Identify which cell holds the provided text, then report its (x, y) central coordinate. 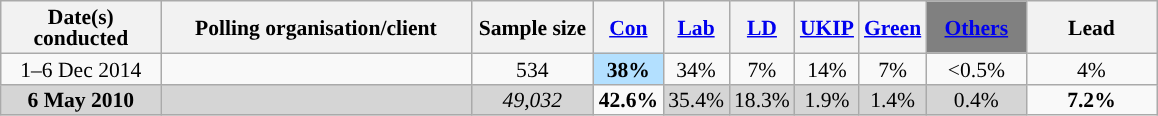
Lead (1091, 27)
4% (1091, 68)
<0.5% (976, 68)
Sample size (532, 27)
18.3% (762, 100)
0.4% (976, 100)
7.2% (1091, 100)
6 May 2010 (81, 100)
34% (696, 68)
1.9% (827, 100)
49,032 (532, 100)
Date(s)conducted (81, 27)
1–6 Dec 2014 (81, 68)
Polling organisation/client (316, 27)
Others (976, 27)
Con (628, 27)
Lab (696, 27)
1.4% (892, 100)
Green (892, 27)
14% (827, 68)
42.6% (628, 100)
UKIP (827, 27)
38% (628, 68)
534 (532, 68)
35.4% (696, 100)
LD (762, 27)
